For the text-containing cell, return its midpoint in (X, Y) coordinate format. 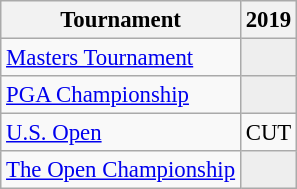
Tournament (121, 20)
PGA Championship (121, 95)
CUT (268, 133)
U.S. Open (121, 133)
The Open Championship (121, 170)
2019 (268, 20)
Masters Tournament (121, 58)
